Capture the cell that displays the provided text and extract its [x, y] central coordinate. 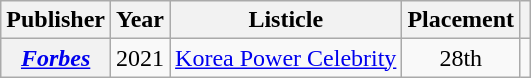
Publisher [56, 20]
28th [461, 58]
Placement [461, 20]
2021 [140, 58]
Year [140, 20]
Listicle [286, 20]
Forbes [56, 58]
Korea Power Celebrity [286, 58]
